Return (x, y) of the center of cell containing provided text 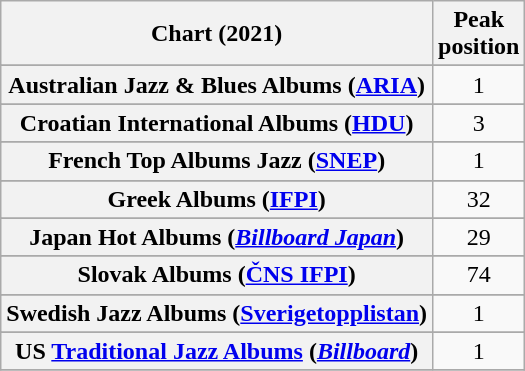
3 (479, 123)
Greek Albums (IFPI) (217, 199)
US Traditional Jazz Albums (Billboard) (217, 351)
Chart (2021) (217, 34)
Slovak Albums (ČNS IFPI) (217, 275)
Australian Jazz & Blues Albums (ARIA) (217, 85)
Swedish Jazz Albums (Sverigetopplistan) (217, 313)
32 (479, 199)
Japan Hot Albums (Billboard Japan) (217, 237)
Croatian International Albums (HDU) (217, 123)
Peakposition (479, 34)
74 (479, 275)
29 (479, 237)
French Top Albums Jazz (SNEP) (217, 161)
